Provide the [X, Y] coordinate of the cell's center where the given text is located.  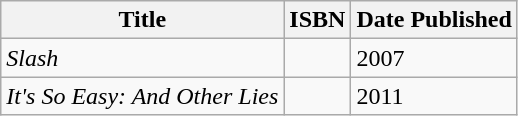
2007 [434, 58]
2011 [434, 96]
ISBN [318, 20]
Slash [142, 58]
Title [142, 20]
It's So Easy: And Other Lies [142, 96]
Date Published [434, 20]
